Identify which cell holds the provided text, then report its [X, Y] central coordinate. 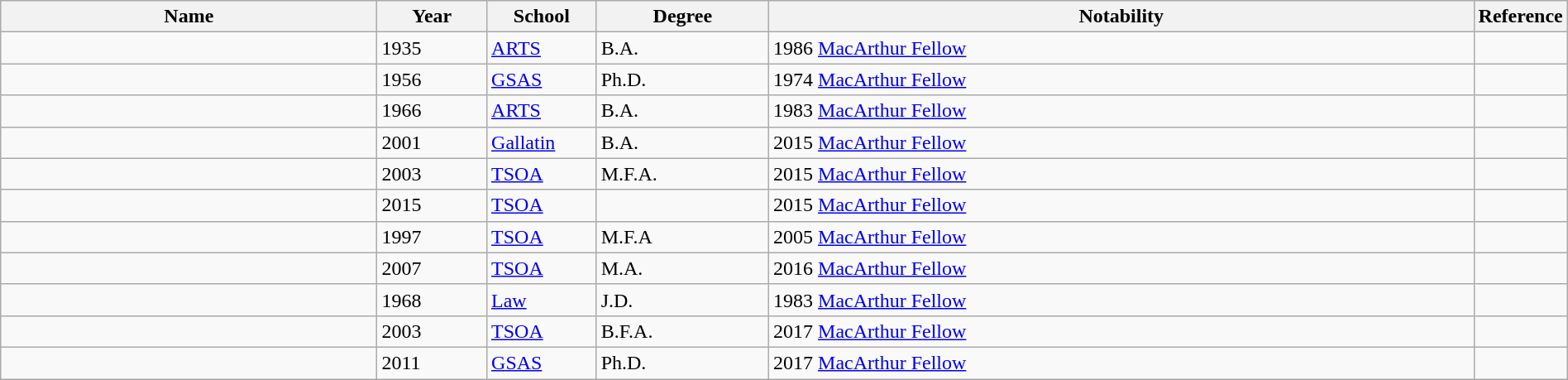
2001 [432, 142]
Notability [1121, 17]
Gallatin [543, 142]
1986 MacArthur Fellow [1121, 48]
M.F.A. [682, 174]
1997 [432, 237]
Law [543, 300]
2016 MacArthur Fellow [1121, 268]
Year [432, 17]
2005 MacArthur Fellow [1121, 237]
1956 [432, 79]
M.F.A [682, 237]
2007 [432, 268]
2011 [432, 363]
M.A. [682, 268]
B.F.A. [682, 331]
J.D. [682, 300]
2015 [432, 205]
1935 [432, 48]
1968 [432, 300]
1966 [432, 111]
1974 MacArthur Fellow [1121, 79]
Name [189, 17]
School [543, 17]
Reference [1520, 17]
Degree [682, 17]
